Provide the [x, y] coordinate of the cell's center where the given text is located.  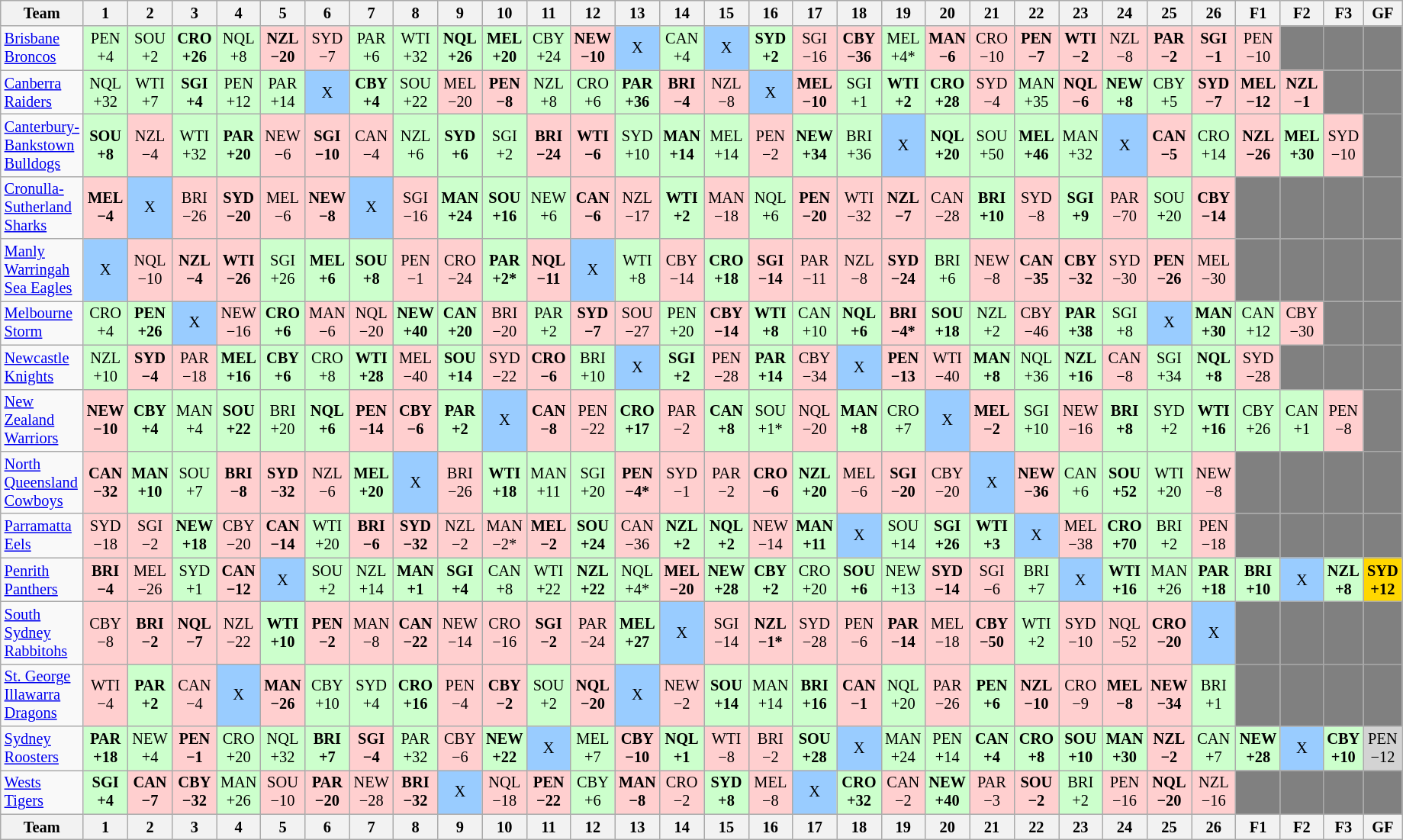
CRO+17 [637, 420]
Brisbane Broncos [42, 48]
SGI+8 [1125, 323]
CBY−8 [105, 632]
BRI−24 [548, 145]
Penrith Panthers [42, 580]
CBY+24 [548, 48]
SYD+4 [371, 695]
NEW+34 [814, 145]
CAN−36 [637, 536]
SOU−27 [637, 323]
PAR+6 [371, 48]
CAN−32 [105, 482]
MEL−12 [1258, 92]
MEL+46 [1036, 145]
NZL−26 [1258, 145]
CAN+1 [1302, 420]
Cronulla-Sutherland Sharks [42, 208]
CAN−28 [947, 208]
PEN−16 [1125, 792]
PEN+26 [150, 323]
SOU−10 [282, 792]
SOU+1* [771, 420]
MAN+32 [1080, 145]
NEW+13 [903, 580]
PEN−18 [1214, 536]
MAN+35 [1036, 92]
NEW−36 [1036, 482]
NZL−10 [1036, 695]
NZL−1* [771, 632]
Canberra Raiders [42, 92]
MEL−26 [150, 580]
SYD−24 [903, 270]
PEN+12 [238, 92]
CRO−2 [681, 792]
CAN−6 [593, 208]
MEL−38 [1080, 536]
WTI−8 [726, 748]
BRI+16 [814, 695]
NEW−34 [1169, 695]
NQL−7 [195, 632]
NQL+26 [460, 48]
CRO−24 [460, 270]
CBY−50 [992, 632]
CBY+2 [771, 580]
NEW+8 [1125, 92]
SGI−1 [1214, 48]
PEN−10 [1258, 48]
NZL−16 [1214, 792]
NQL+2 [726, 536]
PAR−18 [195, 367]
SOU+20 [1169, 208]
NQL−11 [548, 270]
NQL+1 [681, 748]
CAN+7 [1214, 748]
CBY−2 [504, 695]
WTI+7 [150, 92]
SGI+1 [859, 92]
CRO−20 [1169, 632]
NZL+22 [593, 580]
NZL+16 [1080, 367]
NQL−10 [150, 270]
New Zealand Warriors [42, 420]
MAN+4 [195, 420]
CRO+18 [726, 270]
Wests Tigers [42, 792]
CAN−2 [903, 792]
PEN+6 [992, 695]
PEN−26 [1169, 270]
SGI+10 [1036, 420]
NEW+6 [548, 208]
CRO+14 [1214, 145]
CBY−34 [814, 367]
SGI+20 [593, 482]
SYD−1 [681, 482]
SOU+24 [593, 536]
NZL+14 [371, 580]
BRI+8 [1125, 420]
Manly Warringah Sea Eagles [42, 270]
Parramatta Eels [42, 536]
NEW−28 [371, 792]
SOU+52 [1125, 482]
WTI−2 [1080, 48]
WTI+3 [992, 536]
CBY−36 [859, 48]
PEN−6 [859, 632]
SOU+18 [947, 323]
NZL+10 [105, 367]
MEL+6 [327, 270]
SYD−14 [947, 580]
SOU−2 [1036, 792]
WTI−6 [593, 145]
SGI−6 [992, 580]
SOU+50 [992, 145]
PEN−4 [460, 695]
CRO+70 [1125, 536]
NZL−17 [637, 208]
PEN−28 [726, 367]
CBY+26 [1258, 420]
PEN−13 [903, 367]
MEL−18 [947, 632]
PEN+14 [947, 748]
CAN−1 [859, 695]
NEW−6 [282, 145]
CAN−35 [1036, 270]
MEL+14 [726, 145]
CBY−46 [1036, 323]
SYD+1 [195, 580]
CBY+5 [1169, 92]
PEN−7 [1036, 48]
PAR−24 [593, 632]
PAR−70 [1125, 208]
BRI+20 [282, 420]
BRI−32 [415, 792]
WTI+28 [371, 367]
PAR+38 [1080, 323]
SYD−8 [1036, 208]
SYD−22 [504, 367]
NQL−52 [1125, 632]
WTI−40 [947, 367]
CAN+12 [1258, 323]
CRO+4 [105, 323]
CRO−9 [1080, 695]
SGI−20 [903, 482]
SGI−10 [327, 145]
St. George Illawarra Dragons [42, 695]
MAN+10 [150, 482]
CRO+32 [859, 792]
South Sydney Rabbitohs [42, 632]
MEL−10 [814, 92]
NQL+4* [637, 580]
SOU+10 [1080, 748]
Melbourne Storm [42, 323]
BRI+1 [1214, 695]
Canterbury-Bankstown Bulldogs [42, 145]
CRO+26 [195, 48]
PAR+36 [637, 92]
BRI−8 [238, 482]
CBY−10 [637, 748]
SYD−30 [1125, 270]
MEL+30 [1302, 145]
NZL−1 [1302, 92]
PAR−14 [903, 632]
NQL+36 [1036, 367]
BRI−6 [371, 536]
CRO+16 [415, 695]
CAN+6 [1080, 482]
PAR+32 [415, 748]
SGI+9 [1080, 208]
SYD+6 [460, 145]
PAR−3 [992, 792]
PAR−11 [814, 270]
Newcastle Knights [42, 367]
MEL−40 [415, 367]
MAN+1 [415, 580]
SOU+16 [504, 208]
PEN−4* [637, 482]
CRO+7 [903, 420]
SOU+6 [859, 580]
MEL−30 [1214, 270]
CRO−10 [992, 48]
MEL−4 [105, 208]
NEW−2 [681, 695]
NEW+18 [195, 536]
SOU+7 [195, 482]
WTI−4 [105, 695]
CAN+10 [814, 323]
CBY−30 [1302, 323]
SYD+8 [726, 792]
WTI+22 [548, 580]
CAN−12 [238, 580]
PEN−14 [371, 420]
MEL+27 [637, 632]
NZL−22 [238, 632]
NEW+4 [150, 748]
PAR−26 [947, 695]
SYD+12 [1382, 580]
PAR−20 [327, 792]
MAN−26 [282, 695]
CRO+28 [947, 92]
CAN−7 [150, 792]
MEL+16 [238, 367]
CAN−22 [415, 632]
PEN−20 [814, 208]
NQL−6 [1080, 92]
PAR+20 [238, 145]
Sydney Roosters [42, 748]
PEN+20 [681, 323]
BRI−4* [903, 323]
MAN−2* [504, 536]
SGI+34 [1169, 367]
SGI−4 [371, 748]
BRI+6 [947, 270]
MEL+4* [903, 48]
CAN−5 [1169, 145]
SOU+28 [814, 748]
CAN+20 [460, 323]
WTI+10 [282, 632]
NEW+22 [504, 748]
CRO−16 [504, 632]
BRI+36 [859, 145]
NQL−18 [504, 792]
North Queensland Cowboys [42, 482]
SYD+10 [637, 145]
WTI+18 [504, 482]
WTI−26 [238, 270]
MAN−18 [726, 208]
BRI−20 [504, 323]
NZL−7 [903, 208]
NZL−6 [327, 482]
PEN−12 [1382, 748]
PEN+4 [105, 48]
CAN−14 [282, 536]
NZL+6 [415, 145]
WTI−32 [859, 208]
SYD−20 [238, 208]
NZL−20 [282, 48]
NZL+20 [814, 482]
MEL+7 [593, 748]
SYD−18 [105, 536]
PAR+2* [504, 270]
